Scan for the cell matching the given text and deliver its [x, y] coordinate at center. 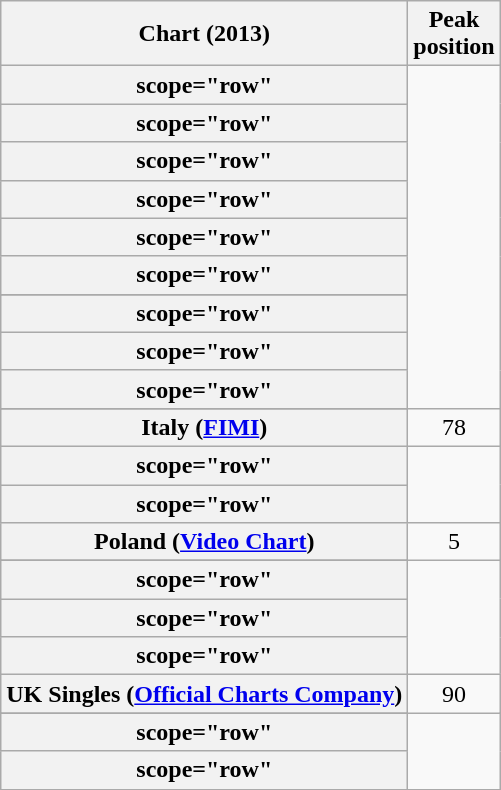
Italy (FIMI) [204, 427]
5 [454, 542]
78 [454, 427]
Peakposition [454, 34]
UK Singles (Official Charts Company) [204, 694]
90 [454, 694]
Poland (Video Chart) [204, 542]
Chart (2013) [204, 34]
